Return the (X, Y) coordinate for the center point of the cell that contains the specified text.  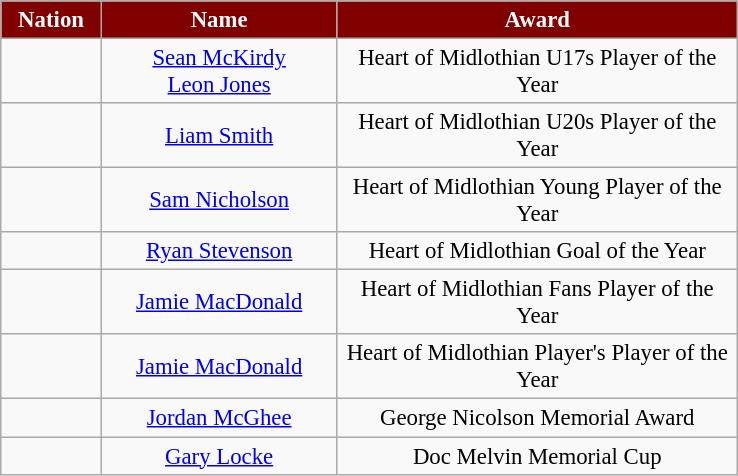
Heart of Midlothian Fans Player of the Year (538, 302)
Jordan McGhee (219, 418)
Ryan Stevenson (219, 251)
Liam Smith (219, 136)
Gary Locke (219, 456)
Doc Melvin Memorial Cup (538, 456)
Heart of Midlothian Player's Player of the Year (538, 366)
Sean McKirdyLeon Jones (219, 72)
Sam Nicholson (219, 200)
Heart of Midlothian Young Player of the Year (538, 200)
Award (538, 20)
Nation (52, 20)
Heart of Midlothian Goal of the Year (538, 251)
Heart of Midlothian U17s Player of the Year (538, 72)
Heart of Midlothian U20s Player of the Year (538, 136)
George Nicolson Memorial Award (538, 418)
Name (219, 20)
